Scan for the cell matching the given text and deliver its (x, y) coordinate at center. 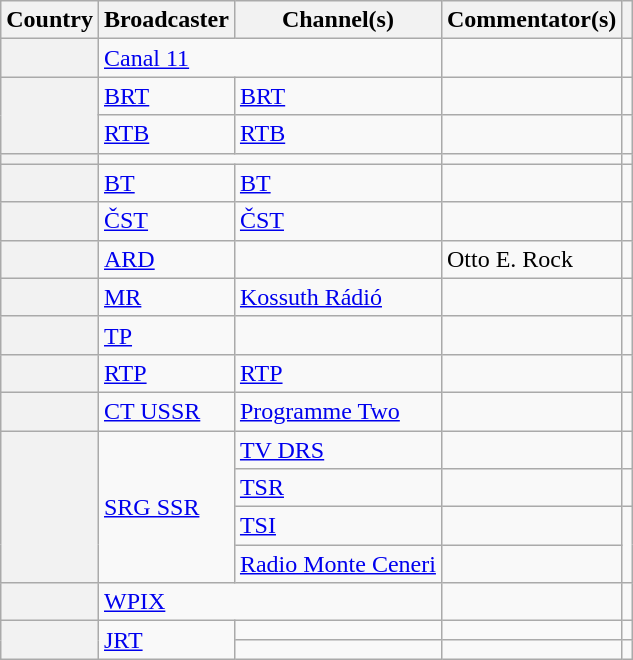
Kossuth Rádió (338, 297)
Channel(s) (338, 20)
Country (50, 20)
CT USSR (166, 411)
SRG SSR (166, 506)
TV DRS (338, 449)
TSI (338, 526)
Programme Two (338, 411)
Otto E. Rock (531, 259)
MR (166, 297)
TP (166, 335)
Canal 11 (270, 58)
TSR (338, 488)
ARD (166, 259)
Radio Monte Ceneri (338, 564)
Commentator(s) (531, 20)
Broadcaster (166, 20)
WPIX (270, 602)
JRT (166, 640)
